Determine the [X, Y] coordinate at the center of the cell enclosing the given text.  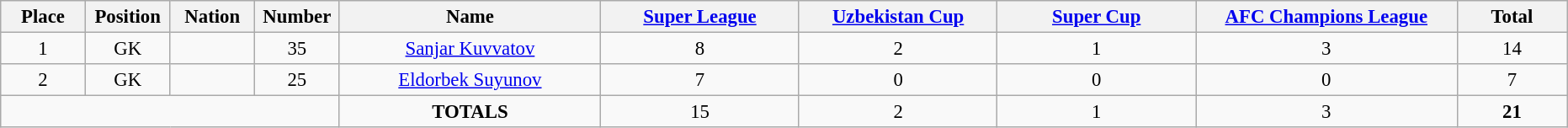
15 [700, 112]
8 [700, 49]
Position [128, 17]
Number [298, 17]
Place [44, 17]
21 [1512, 112]
Total [1512, 17]
Nation [212, 17]
TOTALS [470, 112]
AFC Champions League [1326, 17]
Sanjar Kuvvatov [470, 49]
35 [298, 49]
Super Cup [1097, 17]
Name [470, 17]
Super League [700, 17]
25 [298, 80]
Eldorbek Suyunov [470, 80]
14 [1512, 49]
Uzbekistan Cup [898, 17]
